Return [X, Y] of the center of cell containing provided text 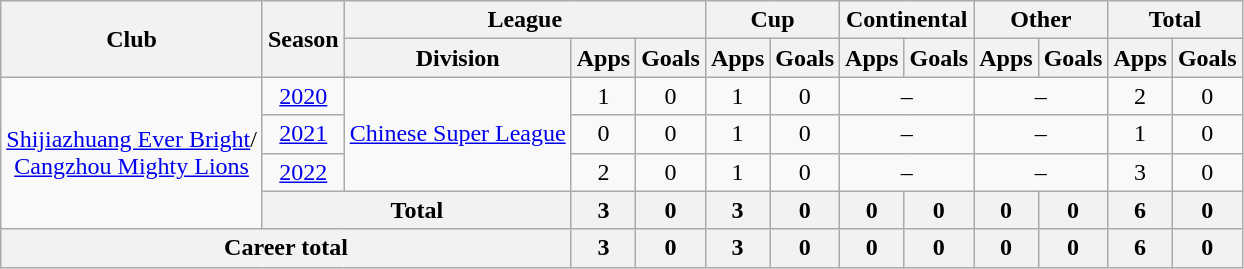
Season [303, 39]
League [524, 20]
Career total [286, 248]
Division [458, 58]
Chinese Super League [458, 134]
Shijiazhuang Ever Bright/Cangzhou Mighty Lions [132, 153]
2020 [303, 96]
Continental [907, 20]
Other [1041, 20]
2021 [303, 134]
Cup [772, 20]
Club [132, 39]
2022 [303, 172]
